Extract the (X, Y) coordinate from the center of the cell holding the provided text.  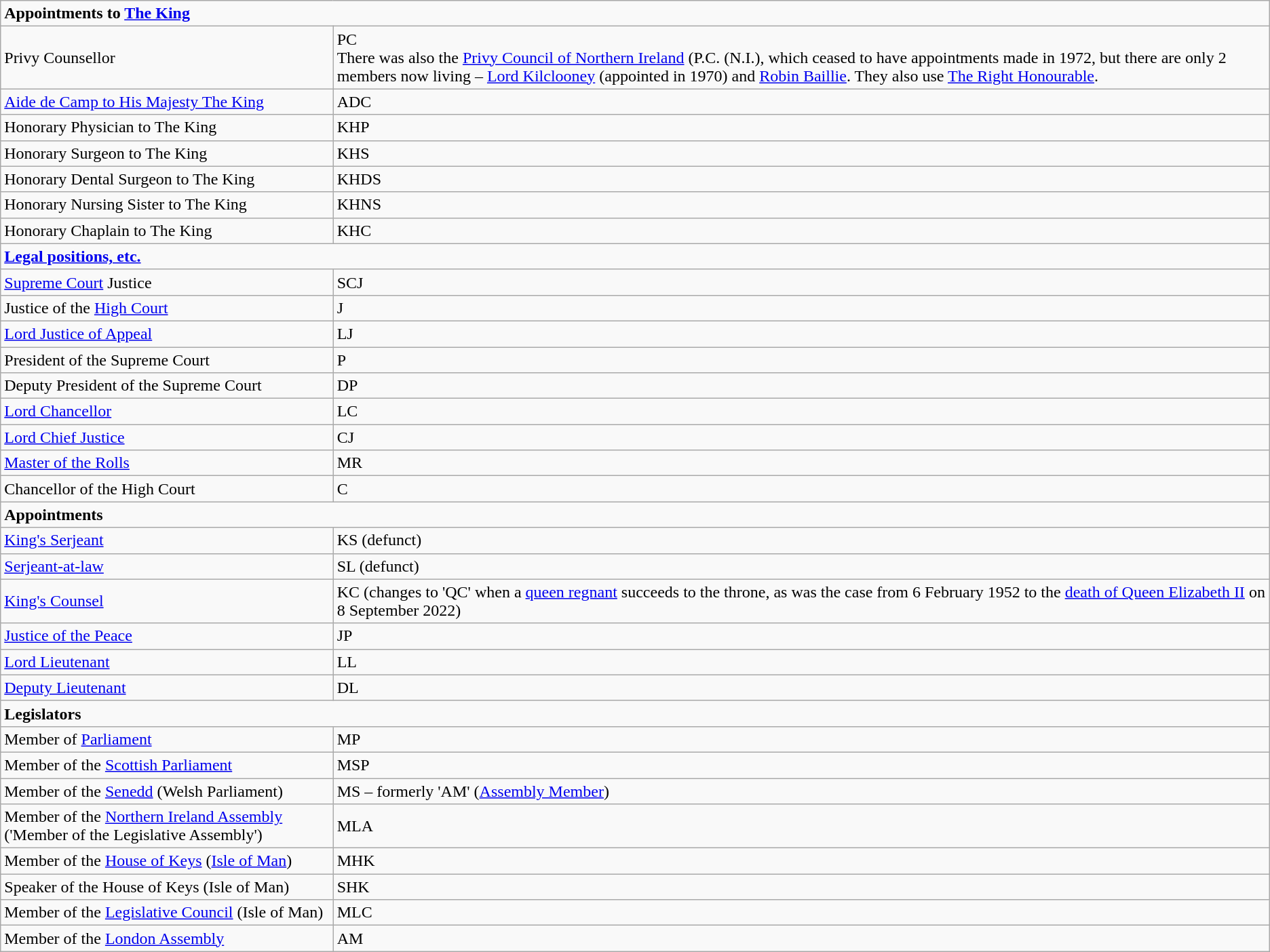
Aide de Camp to His Majesty The King (167, 102)
LC (801, 412)
Member of the Legislative Council (Isle of Man) (167, 913)
JP (801, 636)
MS – formerly 'AM' (Assembly Member) (801, 791)
Justice of the High Court (167, 308)
Lord Justice of Appeal (167, 334)
Member of the Scottish Parliament (167, 765)
Legal positions, etc. (635, 256)
Honorary Surgeon to The King (167, 153)
ADC (801, 102)
Lord Lieutenant (167, 662)
MR (801, 463)
Member of the Senedd (Welsh Parliament) (167, 791)
Honorary Nursing Sister to The King (167, 205)
Lord Chancellor (167, 412)
Chancellor of the High Court (167, 489)
DP (801, 386)
Appointments (635, 515)
MSP (801, 765)
KS (defunct) (801, 540)
DL (801, 688)
LL (801, 662)
Deputy President of the Supreme Court (167, 386)
SHK (801, 887)
King's Counsel (167, 601)
Speaker of the House of Keys (Isle of Man) (167, 887)
SCJ (801, 282)
Legislators (635, 713)
Member of the London Assembly (167, 938)
Supreme Court Justice (167, 282)
KHP (801, 127)
Privy Counsellor (167, 58)
SL (defunct) (801, 566)
KHS (801, 153)
MLC (801, 913)
Master of the Rolls (167, 463)
C (801, 489)
KHC (801, 231)
LJ (801, 334)
Member of Parliament (167, 739)
AM (801, 938)
King's Serjeant (167, 540)
President of the Supreme Court (167, 360)
CJ (801, 437)
P (801, 360)
Lord Chief Justice (167, 437)
MP (801, 739)
J (801, 308)
MHK (801, 861)
Justice of the Peace (167, 636)
Honorary Dental Surgeon to The King (167, 179)
MLA (801, 826)
Member of the Northern Ireland Assembly ('Member of the Legislative Assembly') (167, 826)
Honorary Physician to The King (167, 127)
Deputy Lieutenant (167, 688)
Serjeant-at-law (167, 566)
Member of the House of Keys (Isle of Man) (167, 861)
Appointments to The King (635, 14)
KHDS (801, 179)
KHNS (801, 205)
Honorary Chaplain to The King (167, 231)
